For the text-containing cell, return its midpoint in (X, Y) coordinate format. 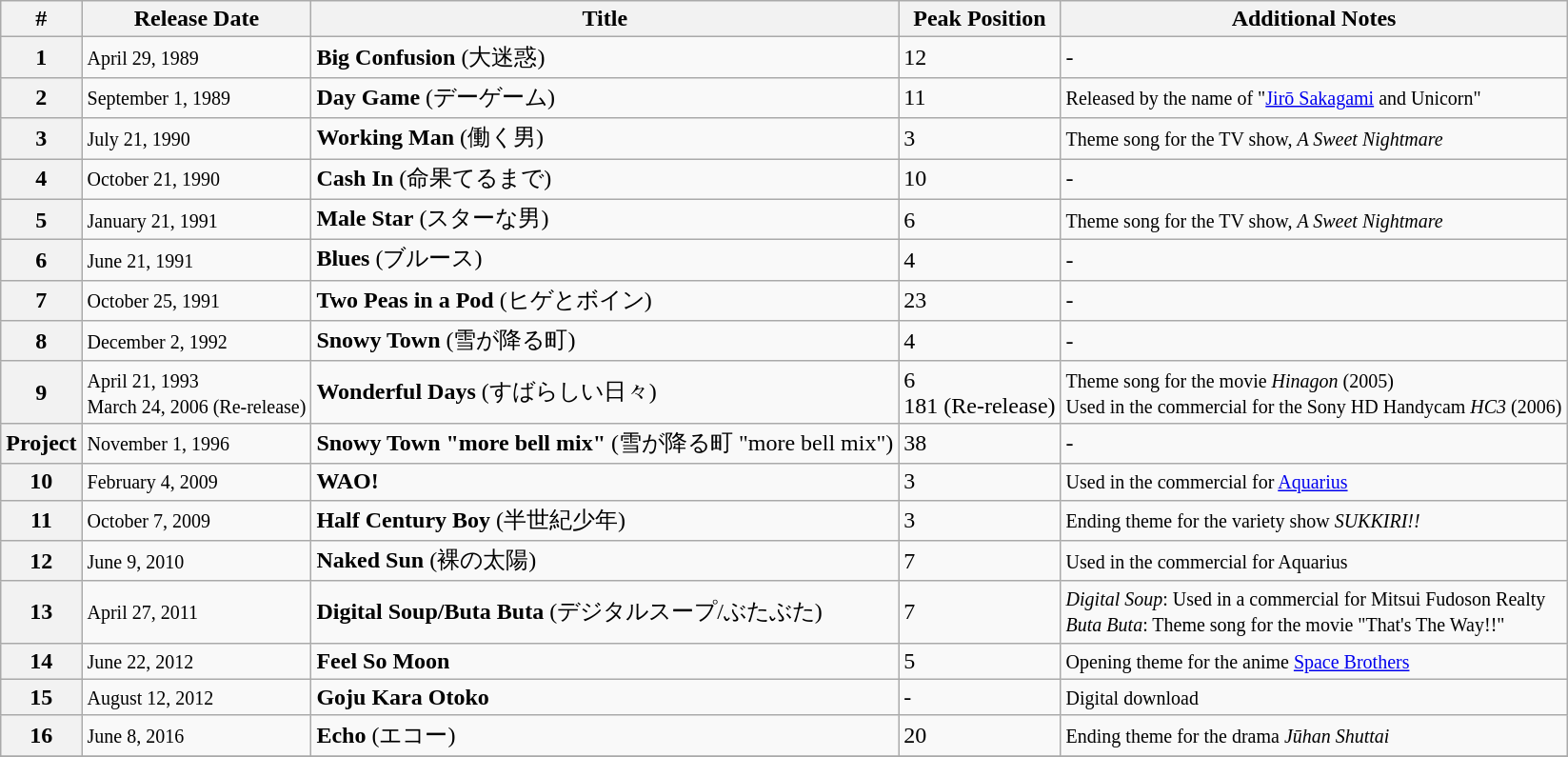
Additional Notes (1314, 19)
June 22, 2012 (196, 661)
Digital Soup: Used in a commercial for Mitsui Fudoson RealtyButa Buta: Theme song for the movie "That's The Way!!" (1314, 611)
Male Star (スターな男) (605, 219)
# (42, 19)
November 1, 1996 (196, 444)
July 21, 1990 (196, 139)
Project (42, 444)
Big Confusion (大迷惑) (605, 57)
Working Man (働く男) (605, 139)
August 12, 2012 (196, 697)
April 27, 2011 (196, 611)
1 (42, 57)
Ending theme for the drama Jūhan Shuttai (1314, 735)
Released by the name of "Jirō Sakagami and Unicorn" (1314, 97)
13 (42, 611)
Cash In (命果てるまで) (605, 179)
Wonderful Days (すばらしい日々) (605, 392)
Snowy Town "more bell mix" (雪が降る町 "more bell mix") (605, 444)
April 29, 1989 (196, 57)
8 (42, 341)
June 8, 2016 (196, 735)
April 21, 1993March 24, 2006 (Re-release) (196, 392)
December 2, 1992 (196, 341)
Theme song for the movie Hinagon (2005)Used in the commercial for the Sony HD Handycam HC3 (2006) (1314, 392)
Naked Sun (裸の太陽) (605, 562)
Day Game (デーゲーム) (605, 97)
Goju Kara Otoko (605, 697)
October 25, 1991 (196, 301)
Digital Soup/Buta Buta (デジタルスープ/ぶたぶた) (605, 611)
Blues (ブルース) (605, 261)
14 (42, 661)
Release Date (196, 19)
16 (42, 735)
Title (605, 19)
Ending theme for the variety show SUKKIRI!! (1314, 520)
23 (980, 301)
15 (42, 697)
June 9, 2010 (196, 562)
6 181 (Re-release) (980, 392)
February 4, 2009 (196, 482)
January 21, 1991 (196, 219)
2 (42, 97)
October 21, 1990 (196, 179)
WAO! (605, 482)
Feel So Moon (605, 661)
Echo (エコー) (605, 735)
20 (980, 735)
Digital download (1314, 697)
Two Peas in a Pod (ヒゲとボイン) (605, 301)
Snowy Town (雪が降る町) (605, 341)
Opening theme for the anime Space Brothers (1314, 661)
Peak Position (980, 19)
38 (980, 444)
June 21, 1991 (196, 261)
September 1, 1989 (196, 97)
October 7, 2009 (196, 520)
Half Century Boy (半世紀少年) (605, 520)
9 (42, 392)
